Scan for the cell matching the given text and deliver its [X, Y] coordinate at center. 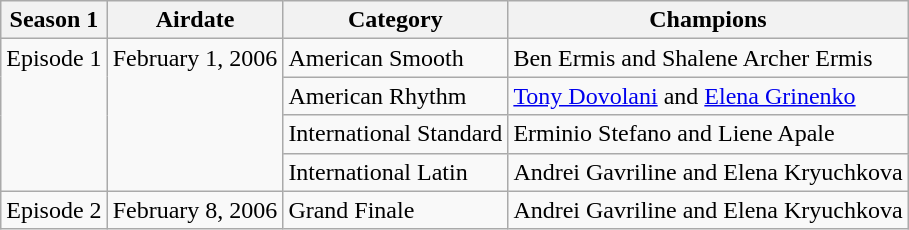
Episode 1 [54, 115]
Grand Finale [396, 210]
American Rhythm [396, 96]
Erminio Stefano and Liene Apale [708, 134]
Champions [708, 20]
February 8, 2006 [195, 210]
Tony Dovolani and Elena Grinenko [708, 96]
Airdate [195, 20]
Episode 2 [54, 210]
February 1, 2006 [195, 115]
Ben Ermis and Shalene Archer Ermis [708, 58]
International Standard [396, 134]
International Latin [396, 172]
Season 1 [54, 20]
American Smooth [396, 58]
Category [396, 20]
